For the text-containing cell, return its midpoint in [x, y] coordinate format. 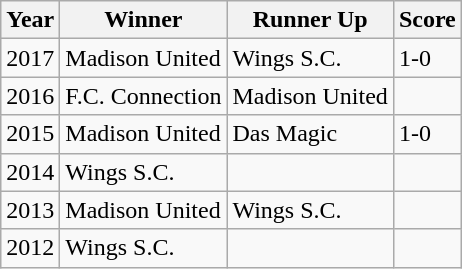
Runner Up [310, 20]
2017 [30, 58]
2015 [30, 134]
Score [427, 20]
2012 [30, 248]
2016 [30, 96]
F.C. Connection [144, 96]
Das Magic [310, 134]
Winner [144, 20]
Year [30, 20]
2013 [30, 210]
2014 [30, 172]
